Return the (X, Y) coordinate for the center point of the cell that contains the specified text.  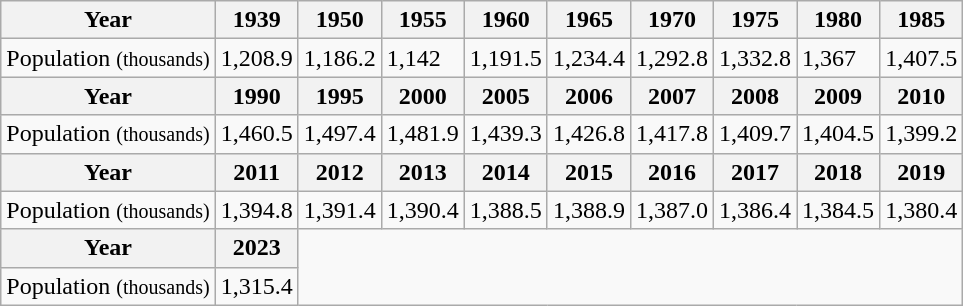
1,390.4 (422, 210)
1,234.4 (588, 58)
1,332.8 (756, 58)
1,388.9 (588, 210)
2018 (838, 172)
1,426.8 (588, 134)
2017 (756, 172)
1,399.2 (922, 134)
2019 (922, 172)
1,404.5 (838, 134)
1,388.5 (506, 210)
2014 (506, 172)
2016 (672, 172)
1,384.5 (838, 210)
1,315.4 (256, 286)
2006 (588, 96)
1,292.8 (672, 58)
1980 (838, 20)
1,497.4 (340, 134)
1,417.8 (672, 134)
1970 (672, 20)
2012 (340, 172)
1,208.9 (256, 58)
1,460.5 (256, 134)
2005 (506, 96)
2008 (756, 96)
2007 (672, 96)
1,186.2 (340, 58)
1,391.4 (340, 210)
1,439.3 (506, 134)
2013 (422, 172)
1,387.0 (672, 210)
1,407.5 (922, 58)
1965 (588, 20)
1960 (506, 20)
2009 (838, 96)
2010 (922, 96)
2015 (588, 172)
1990 (256, 96)
2000 (422, 96)
1,380.4 (922, 210)
2011 (256, 172)
2023 (256, 248)
1950 (340, 20)
1,367 (838, 58)
1,191.5 (506, 58)
1975 (756, 20)
1985 (922, 20)
1,142 (422, 58)
1995 (340, 96)
1939 (256, 20)
1,409.7 (756, 134)
1,386.4 (756, 210)
1,481.9 (422, 134)
1,394.8 (256, 210)
1955 (422, 20)
